Determine the [X, Y] coordinate at the center of the cell enclosing the given text.  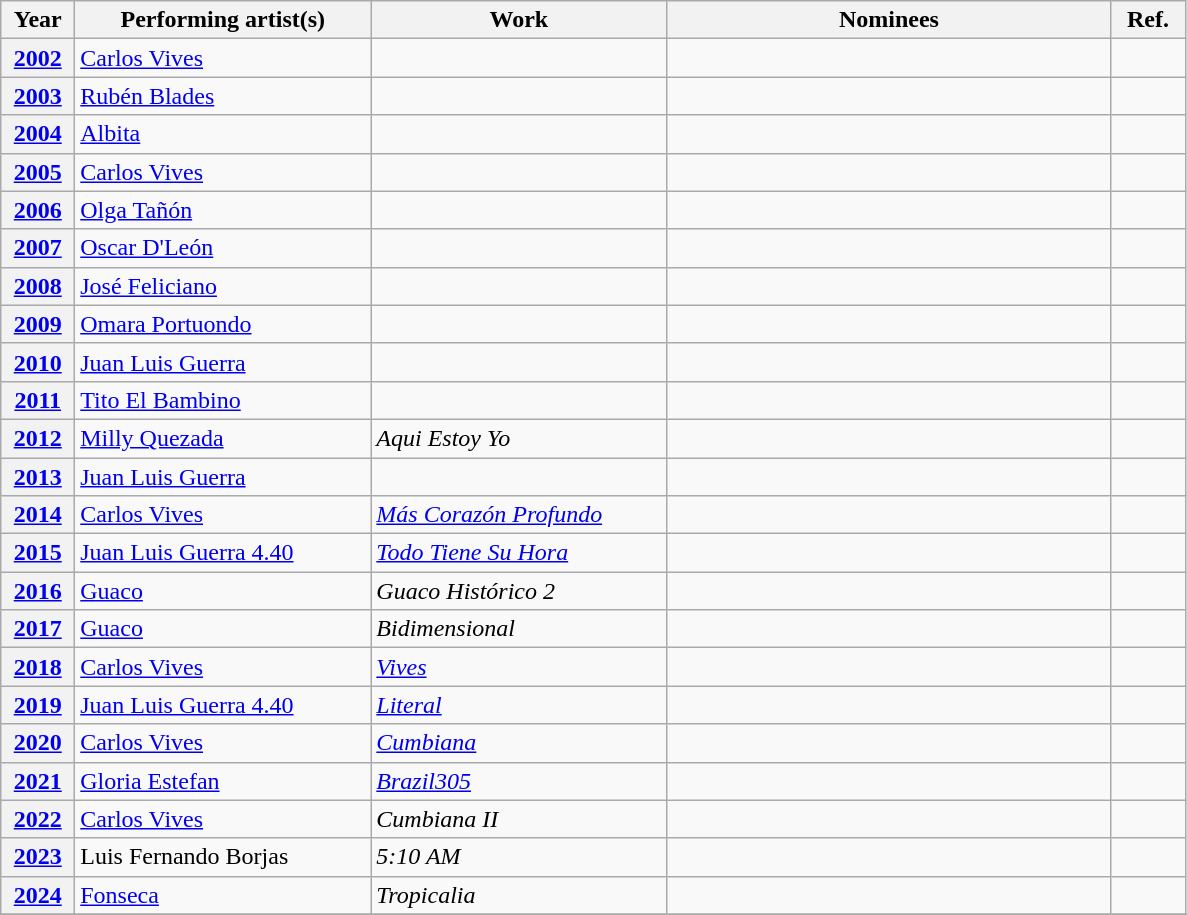
Fonseca [223, 895]
Work [519, 20]
Tropicalia [519, 895]
Aqui Estoy Yo [519, 438]
Literal [519, 705]
Rubén Blades [223, 96]
2016 [38, 591]
Vives [519, 667]
Olga Tañón [223, 210]
2015 [38, 553]
2024 [38, 895]
Todo Tiene Su Hora [519, 553]
5:10 AM [519, 857]
Gloria Estefan [223, 781]
2021 [38, 781]
Guaco Histórico 2 [519, 591]
2022 [38, 819]
2013 [38, 477]
2012 [38, 438]
Nominees [889, 20]
Ref. [1148, 20]
2004 [38, 134]
Bidimensional [519, 629]
2019 [38, 705]
2008 [38, 286]
Oscar D'León [223, 248]
2003 [38, 96]
Performing artist(s) [223, 20]
2018 [38, 667]
Milly Quezada [223, 438]
2014 [38, 515]
2017 [38, 629]
José Feliciano [223, 286]
Brazil305 [519, 781]
2002 [38, 58]
Omara Portuondo [223, 324]
2010 [38, 362]
2006 [38, 210]
2007 [38, 248]
2011 [38, 400]
2020 [38, 743]
Albita [223, 134]
Más Corazón Profundo [519, 515]
Tito El Bambino [223, 400]
Cumbiana [519, 743]
Year [38, 20]
2023 [38, 857]
2009 [38, 324]
Cumbiana II [519, 819]
2005 [38, 172]
Luis Fernando Borjas [223, 857]
